Search for the cell housing the specified text and yield its [x, y] center coordinate. 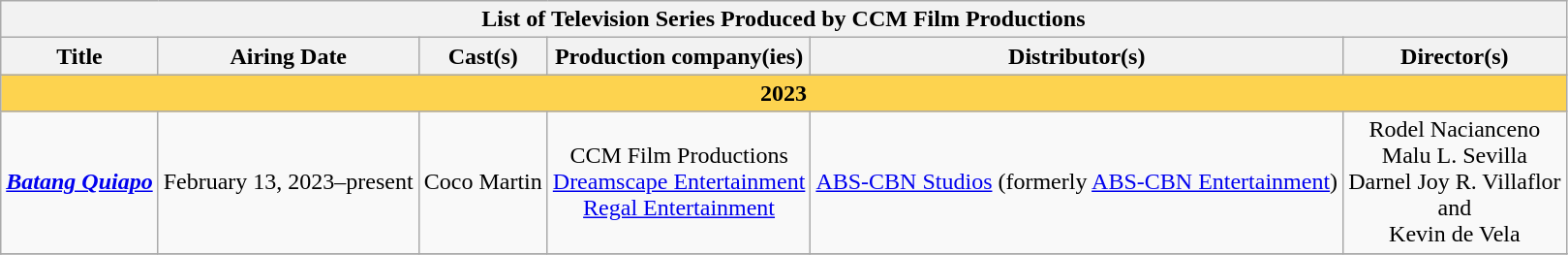
Batang Quiapo [79, 182]
2023 [784, 93]
February 13, 2023–present [289, 182]
Title [79, 56]
Director(s) [1455, 56]
Rodel Nacianceno Malu L. Sevilla Darnel Joy R. Villaflor and Kevin de Vela [1455, 182]
ABS-CBN Studios (formerly ABS-CBN Entertainment) [1077, 182]
Production company(ies) [679, 56]
Distributor(s) [1077, 56]
CCM Film Productions Dreamscape Entertainment Regal Entertainment [679, 182]
List of Television Series Produced by CCM Film Productions [784, 19]
Coco Martin [482, 182]
Airing Date [289, 56]
Cast(s) [482, 56]
